From the cell containing the given text, extract its center point as (x, y) coordinate. 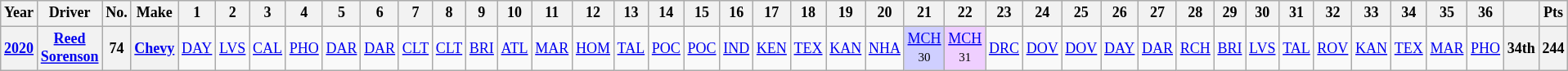
1 (197, 13)
26 (1120, 13)
22 (965, 13)
11 (552, 13)
No. (116, 13)
ROV (1333, 48)
28 (1195, 13)
34th (1521, 48)
35 (1447, 13)
2 (232, 13)
4 (304, 13)
36 (1485, 13)
244 (1553, 48)
CAL (268, 48)
MCH31 (965, 48)
14 (666, 13)
18 (808, 13)
Driver (69, 13)
15 (702, 13)
74 (116, 48)
MCH30 (924, 48)
29 (1230, 13)
9 (483, 13)
Year (20, 13)
27 (1158, 13)
24 (1042, 13)
20 (885, 13)
Reed Sorenson (69, 48)
DRC (1004, 48)
KEN (772, 48)
8 (448, 13)
5 (342, 13)
NHA (885, 48)
21 (924, 13)
IND (736, 48)
ATL (514, 48)
19 (846, 13)
Pts (1553, 13)
34 (1409, 13)
3 (268, 13)
25 (1081, 13)
33 (1372, 13)
17 (772, 13)
16 (736, 13)
HOM (594, 48)
7 (416, 13)
RCH (1195, 48)
6 (380, 13)
10 (514, 13)
13 (631, 13)
32 (1333, 13)
12 (594, 13)
2020 (20, 48)
Chevy (155, 48)
Make (155, 13)
30 (1263, 13)
31 (1296, 13)
23 (1004, 13)
